Extract the [x, y] coordinate from the center of the cell holding the provided text.  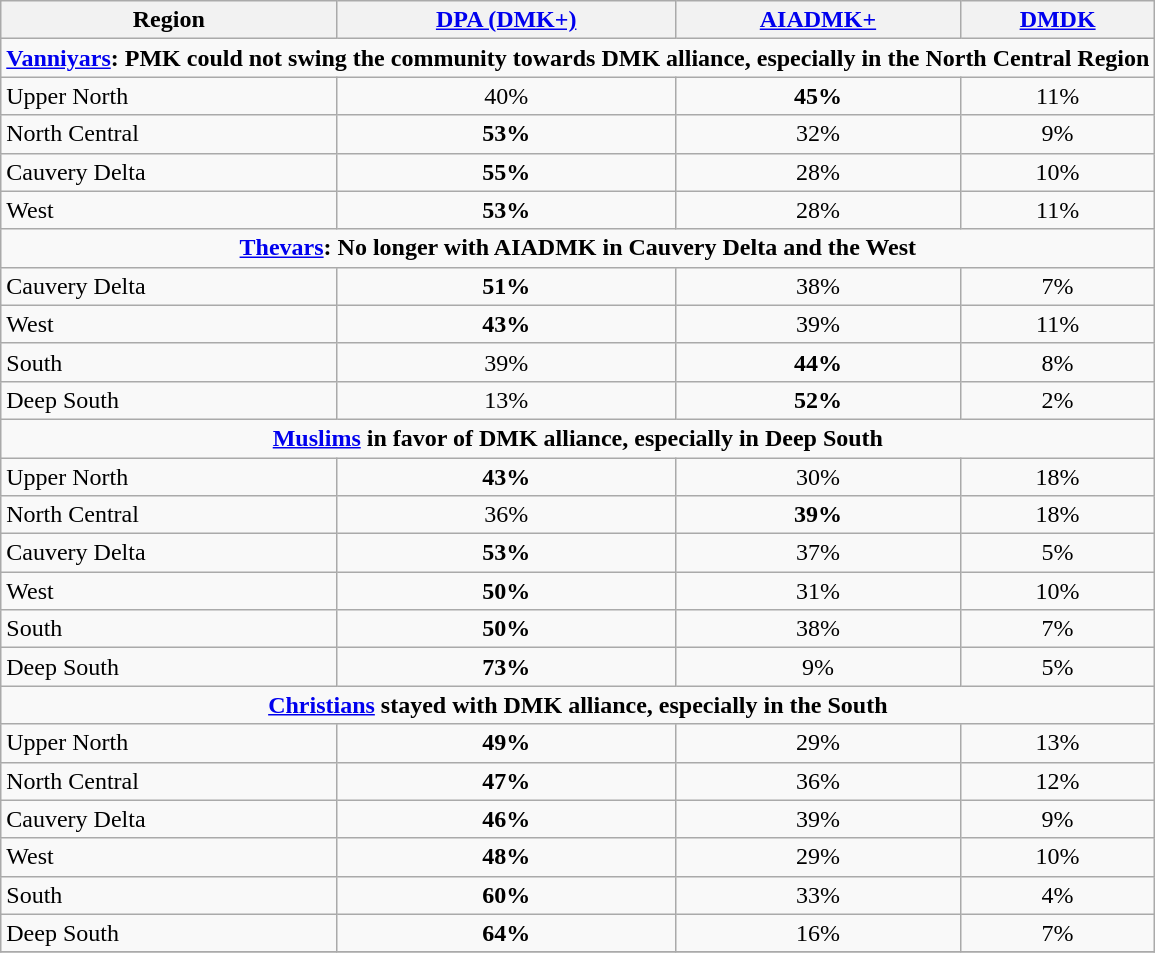
2% [1058, 400]
Region [169, 20]
52% [818, 400]
51% [506, 286]
32% [818, 134]
33% [818, 895]
73% [506, 667]
Muslims in favor of DMK alliance, especially in Deep South [578, 438]
55% [506, 172]
AIADMK+ [818, 20]
46% [506, 819]
45% [818, 96]
12% [1058, 781]
40% [506, 96]
8% [1058, 362]
44% [818, 362]
16% [818, 933]
48% [506, 857]
64% [506, 933]
Vanniyars: PMK could not swing the community towards DMK alliance, especially in the North Central Region [578, 58]
DPA (DMK+) [506, 20]
4% [1058, 895]
31% [818, 591]
30% [818, 477]
49% [506, 743]
37% [818, 553]
47% [506, 781]
Thevars: No longer with AIADMK in Cauvery Delta and the West [578, 248]
60% [506, 895]
Christians stayed with DMK alliance, especially in the South [578, 705]
DMDK [1058, 20]
